Pinpoint the cell where the given text exists, returning its [x, y] midpoint coordinate. 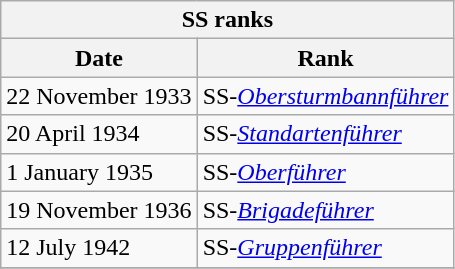
SS-Gruppenführer [326, 248]
12 July 1942 [99, 248]
SS-Oberführer [326, 172]
19 November 1936 [99, 210]
SS-Brigadeführer [326, 210]
SS-Standartenführer [326, 134]
SS-Obersturmbannführer [326, 96]
20 April 1934 [99, 134]
Rank [326, 58]
1 January 1935 [99, 172]
22 November 1933 [99, 96]
Date [99, 58]
SS ranks [228, 20]
